Determine the [x, y] coordinate at the center of the cell enclosing the given text.  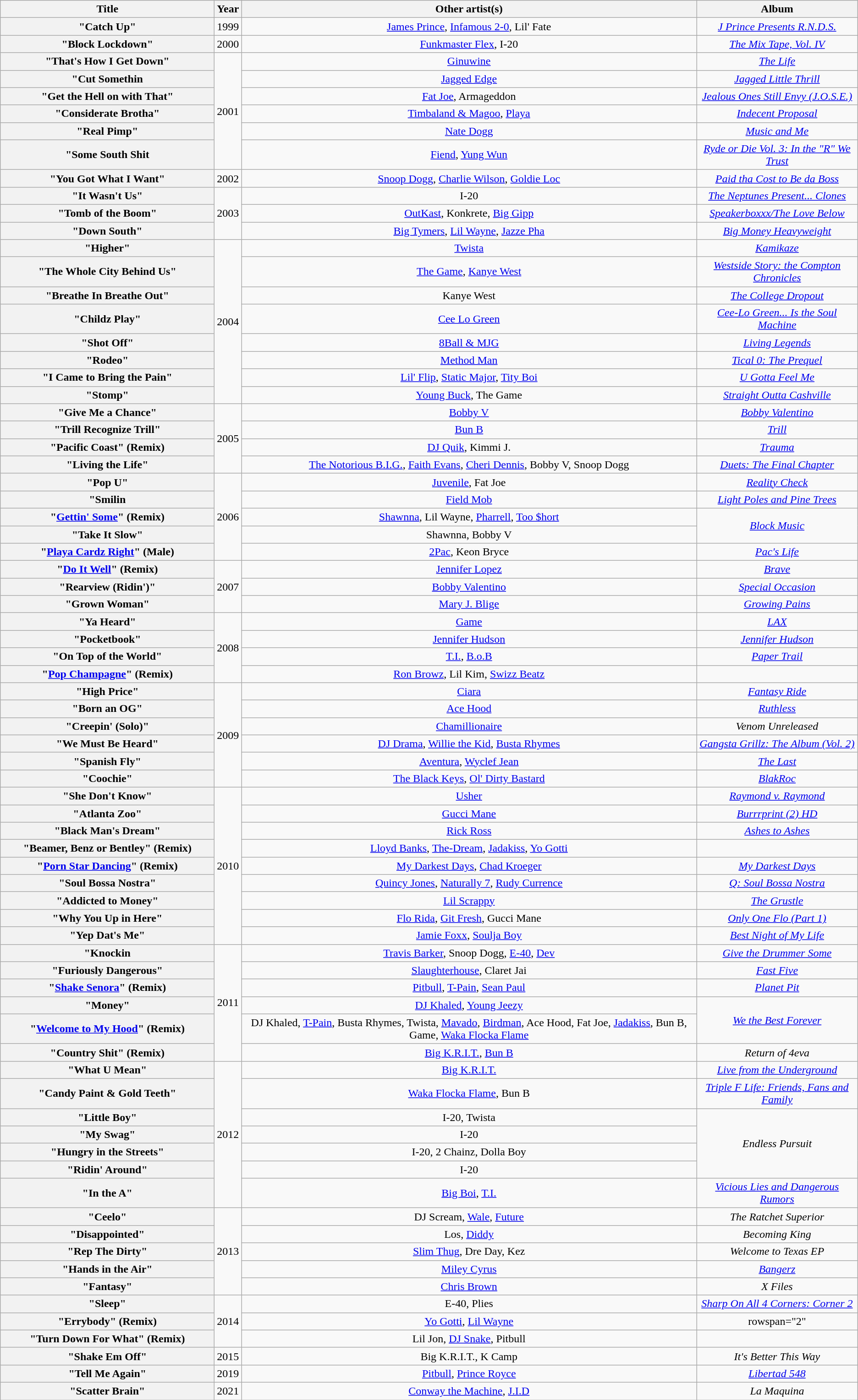
"Ridin' Around" [107, 1170]
The Neptunes Present... Clones [777, 196]
"Fantasy" [107, 1286]
"Do It Well" (Remix) [107, 569]
"Disappointed" [107, 1234]
Burrrprint (2) HD [777, 813]
2007 [228, 587]
"Ceelo" [107, 1217]
Yo Gotti, Lil Wayne [469, 1321]
"Block Lockdown" [107, 44]
"Atlanta Zoo" [107, 813]
Libertad 548 [777, 1373]
Cee-Lo Green... Is the Soul Machine [777, 319]
Album [777, 9]
La Maquina [777, 1391]
Vicious Lies and Dangerous Rumors [777, 1193]
"Some South Shit [107, 155]
"Sleep" [107, 1304]
2002 [228, 178]
Kamikaze [777, 248]
The Black Keys, Ol' Dirty Bastard [469, 778]
"You Got What I Want" [107, 178]
Shawnna, Lil Wayne, Pharrell, Too $hort [469, 517]
Chamillionaire [469, 726]
Aventura, Wyclef Jean [469, 761]
"Furiously Dangerous" [107, 970]
"Why You Up in Here" [107, 918]
Lil Jon, DJ Snake, Pitbull [469, 1339]
X Files [777, 1286]
Chris Brown [469, 1286]
"Money" [107, 1005]
"Pop Champagne" (Remix) [107, 674]
Live from the Underground [777, 1070]
"Candy Paint & Gold Teeth" [107, 1093]
Ciara [469, 691]
The Life [777, 61]
"Get the Hell on with That" [107, 96]
Big Boi, T.I. [469, 1193]
2011 [228, 1002]
Juvenile, Fat Joe [469, 482]
Straight Outta Cashville [777, 395]
Welcome to Texas EP [777, 1252]
The Last [777, 761]
LAX [777, 622]
I-20, 2 Chainz, Dolla Boy [469, 1152]
The Ratchet Superior [777, 1217]
2001 [228, 111]
"Creepin' (Solo)" [107, 726]
Funkmaster Flex, I-20 [469, 44]
The Grustle [777, 901]
Nate Dogg [469, 131]
2013 [228, 1252]
Big Money Heavyweight [777, 230]
2009 [228, 735]
"That's How I Get Down" [107, 61]
Growing Pains [777, 604]
"Breathe In Breathe Out" [107, 295]
BlakRoc [777, 778]
2012 [228, 1134]
Jagged Edge [469, 79]
Young Buck, The Game [469, 395]
Brave [777, 569]
Fast Five [777, 970]
"Shake Senora" (Remix) [107, 988]
"High Price" [107, 691]
Music and Me [777, 131]
Sharp On All 4 Corners: Corner 2 [777, 1304]
Ginuwine [469, 61]
"Cut Somethin [107, 79]
"On Top of the World" [107, 656]
Triple F Life: Friends, Fans and Family [777, 1093]
Kanye West [469, 295]
2000 [228, 44]
Quincy Jones, Naturally 7, Rudy Currence [469, 883]
"Pop U" [107, 482]
2004 [228, 322]
Bangerz [777, 1269]
"Gettin' Some" (Remix) [107, 517]
Best Night of My Life [777, 935]
Fiend, Yung Wun [469, 155]
"My Swag" [107, 1135]
"Rearview (Ridin')" [107, 587]
"Addicted to Money" [107, 901]
Conway the Machine, J.I.D [469, 1391]
Q: Soul Bossa Nostra [777, 883]
"Playa Cardz Right" (Male) [107, 552]
"Born an OG" [107, 709]
"Higher" [107, 248]
Slim Thug, Dre Day, Kez [469, 1252]
"Ya Heard" [107, 622]
Duets: The Final Chapter [777, 465]
DJ Quik, Kimmi J. [469, 447]
T.I., B.o.B [469, 656]
J Prince Presents R.N.D.S. [777, 27]
"Take It Slow" [107, 535]
Miley Cyrus [469, 1269]
E-40, Plies [469, 1304]
Venom Unreleased [777, 726]
Big K.R.I.T. [469, 1070]
"Yep Dat's Me" [107, 935]
"Living the Life" [107, 465]
Other artist(s) [469, 9]
"Pacific Coast" (Remix) [107, 447]
Ace Hood [469, 709]
2015 [228, 1356]
"Welcome to My Hood" (Remix) [107, 1029]
Westside Story: the Compton Chronicles [777, 272]
"Shake Em Off" [107, 1356]
OutKast, Konkrete, Big Gipp [469, 213]
2019 [228, 1373]
"Real Pimp" [107, 131]
Reality Check [777, 482]
It's Better This Way [777, 1356]
Special Occasion [777, 587]
"Errybody" (Remix) [107, 1321]
Rick Ross [469, 831]
Gangsta Grillz: The Album (Vol. 2) [777, 744]
"Black Man's Dream" [107, 831]
Game [469, 622]
Ryde or Die Vol. 3: In the "R" We Trust [777, 155]
Bun B [469, 430]
"Tomb of the Boom" [107, 213]
DJ Scream, Wale, Future [469, 1217]
"Pocketbook" [107, 639]
My Darkest Days, Chad Kroeger [469, 866]
Block Music [777, 525]
Ashes to Ashes [777, 831]
"She Don't Know" [107, 796]
The College Dropout [777, 295]
Indecent Proposal [777, 114]
Usher [469, 796]
"Childz Play" [107, 319]
Trauma [777, 447]
Field Mob [469, 499]
"In the A" [107, 1193]
Pac's Life [777, 552]
Fat Joe, Armageddon [469, 96]
Bobby V [469, 412]
2021 [228, 1391]
Planet Pit [777, 988]
Twista [469, 248]
"Stomp" [107, 395]
Jamie Foxx, Soulja Boy [469, 935]
"The Whole City Behind Us" [107, 272]
Title [107, 9]
Gucci Mane [469, 813]
"Catch Up" [107, 27]
"Coochie" [107, 778]
2014 [228, 1321]
2010 [228, 866]
"It Wasn't Us" [107, 196]
2Pac, Keon Bryce [469, 552]
Jennifer Lopez [469, 569]
"Give Me a Chance" [107, 412]
I-20, Twista [469, 1117]
Waka Flocka Flame, Bun B [469, 1093]
rowspan="2" [777, 1321]
Big K.R.I.T., K Camp [469, 1356]
Jagged Little Thrill [777, 79]
Endless Pursuit [777, 1143]
"Hungry in the Streets" [107, 1152]
Ruthless [777, 709]
"Trill Recognize Trill" [107, 430]
Snoop Dogg, Charlie Wilson, Goldie Loc [469, 178]
Year [228, 9]
"Turn Down For What" (Remix) [107, 1339]
"Porn Star Dancing" (Remix) [107, 866]
Tical 0: The Prequel [777, 360]
2008 [228, 648]
Only One Flo (Part 1) [777, 918]
"Little Boy" [107, 1117]
My Darkest Days [777, 866]
Trill [777, 430]
"Rep The Dirty" [107, 1252]
We the Best Forever [777, 1020]
Pitbull, Prince Royce [469, 1373]
Cee Lo Green [469, 319]
"I Came to Bring the Pain" [107, 377]
"Knockin [107, 953]
"Soul Bossa Nostra" [107, 883]
James Prince, Infamous 2-0, Lil' Fate [469, 27]
Paper Trail [777, 656]
"Spanish Fly" [107, 761]
Lil' Flip, Static Major, Tity Boi [469, 377]
The Mix Tape, Vol. IV [777, 44]
"Shot Off" [107, 343]
Speakerboxxx/The Love Below [777, 213]
1999 [228, 27]
Return of 4eva [777, 1052]
Pitbull, T-Pain, Sean Paul [469, 988]
"We Must Be Heard" [107, 744]
"Grown Woman" [107, 604]
Light Poles and Pine Trees [777, 499]
Becoming King [777, 1234]
"Hands in the Air" [107, 1269]
Timbaland & Magoo, Playa [469, 114]
Los, Diddy [469, 1234]
2003 [228, 213]
Method Man [469, 360]
Paid tha Cost to Be da Boss [777, 178]
Slaughterhouse, Claret Jai [469, 970]
"Rodeo" [107, 360]
Mary J. Blige [469, 604]
The Game, Kanye West [469, 272]
Lloyd Banks, The-Dream, Jadakiss, Yo Gotti [469, 848]
Flo Rida, Git Fresh, Gucci Mane [469, 918]
"Country Shit" (Remix) [107, 1052]
2006 [228, 517]
"Beamer, Benz or Bentley" (Remix) [107, 848]
Travis Barker, Snoop Dogg, E-40, Dev [469, 953]
U Gotta Feel Me [777, 377]
"Scatter Brain" [107, 1391]
Living Legends [777, 343]
"What U Mean" [107, 1070]
"Tell Me Again" [107, 1373]
"Considerate Brotha" [107, 114]
Ron Browz, Lil Kim, Swizz Beatz [469, 674]
"Smilin [107, 499]
8Ball & MJG [469, 343]
Big Tymers, Lil Wayne, Jazze Pha [469, 230]
Big K.R.I.T., Bun B [469, 1052]
"Down South" [107, 230]
Jealous Ones Still Envy (J.O.S.E.) [777, 96]
Shawnna, Bobby V [469, 535]
Raymond v. Raymond [777, 796]
DJ Khaled, Young Jeezy [469, 1005]
Fantasy Ride [777, 691]
DJ Khaled, T-Pain, Busta Rhymes, Twista, Mavado, Birdman, Ace Hood, Fat Joe, Jadakiss, Bun B, Game, Waka Flocka Flame [469, 1029]
2005 [228, 438]
Give the Drummer Some [777, 953]
The Notorious B.I.G., Faith Evans, Cheri Dennis, Bobby V, Snoop Dogg [469, 465]
DJ Drama, Willie the Kid, Busta Rhymes [469, 744]
Lil Scrappy [469, 901]
